Provide the [X, Y] coordinate of the cell's center where the given text is located.  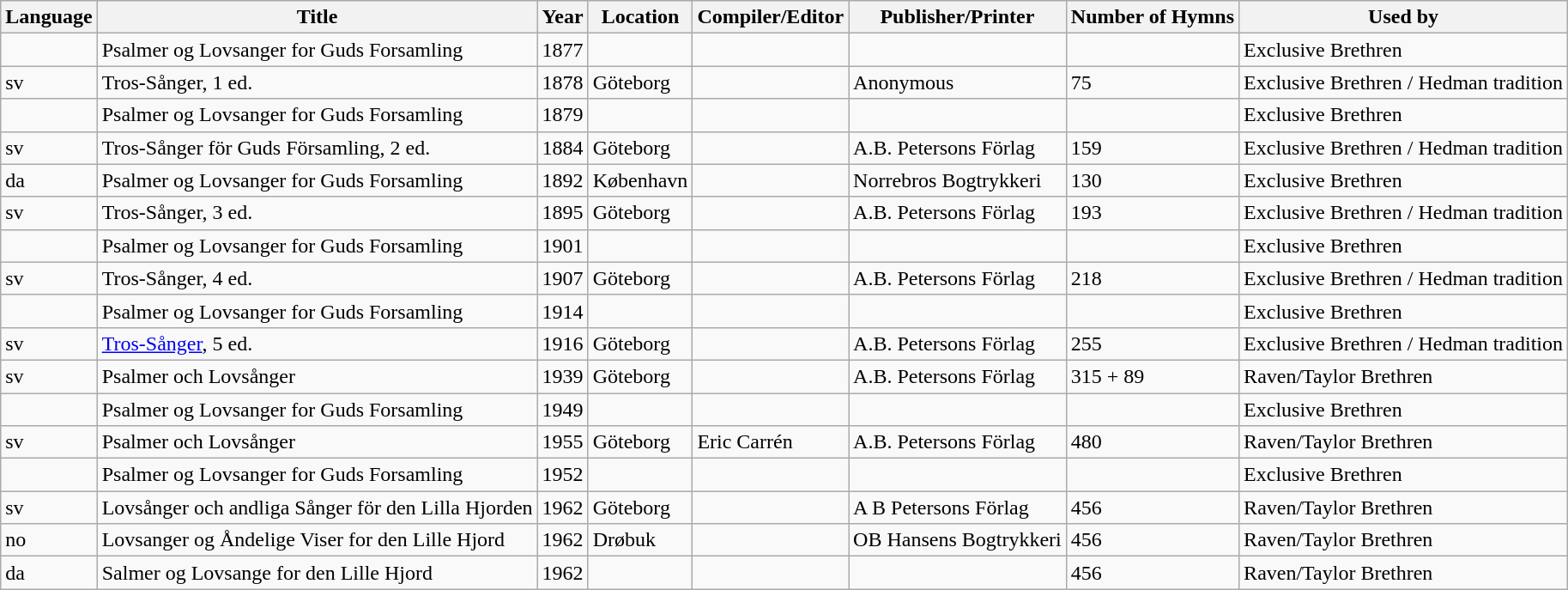
193 [1152, 213]
Norrebros Bogtrykkeri [958, 180]
255 [1152, 344]
Salmer og Lovsange for den Lille Hjord [318, 573]
Location [640, 17]
1892 [563, 180]
1884 [563, 148]
1952 [563, 475]
Drøbuk [640, 540]
75 [1152, 82]
Language [49, 17]
OB Hansens Bogtrykkeri [958, 540]
1907 [563, 278]
Number of Hymns [1152, 17]
1901 [563, 246]
1916 [563, 344]
Tros-Sånger för Guds Församling, 2 ed. [318, 148]
218 [1152, 278]
130 [1152, 180]
Publisher/Printer [958, 17]
Lovsanger og Åndelige Viser for den Lille Hjord [318, 540]
315 + 89 [1152, 376]
159 [1152, 148]
Tros-Sånger, 5 ed. [318, 344]
Title [318, 17]
no [49, 540]
1914 [563, 311]
Anonymous [958, 82]
Compiler/Editor [771, 17]
1949 [563, 410]
A B Petersons Förlag [958, 508]
Used by [1404, 17]
1895 [563, 213]
Lovsånger och andliga Sånger för den Lilla Hjorden [318, 508]
Eric Carrén [771, 442]
1877 [563, 50]
Tros-Sånger, 3 ed. [318, 213]
Year [563, 17]
Tros-Sånger, 1 ed. [318, 82]
1939 [563, 376]
København [640, 180]
480 [1152, 442]
1879 [563, 115]
1955 [563, 442]
Tros-Sånger, 4 ed. [318, 278]
1878 [563, 82]
